Output the [X, Y] coordinate of the center of the cell containing the given text.  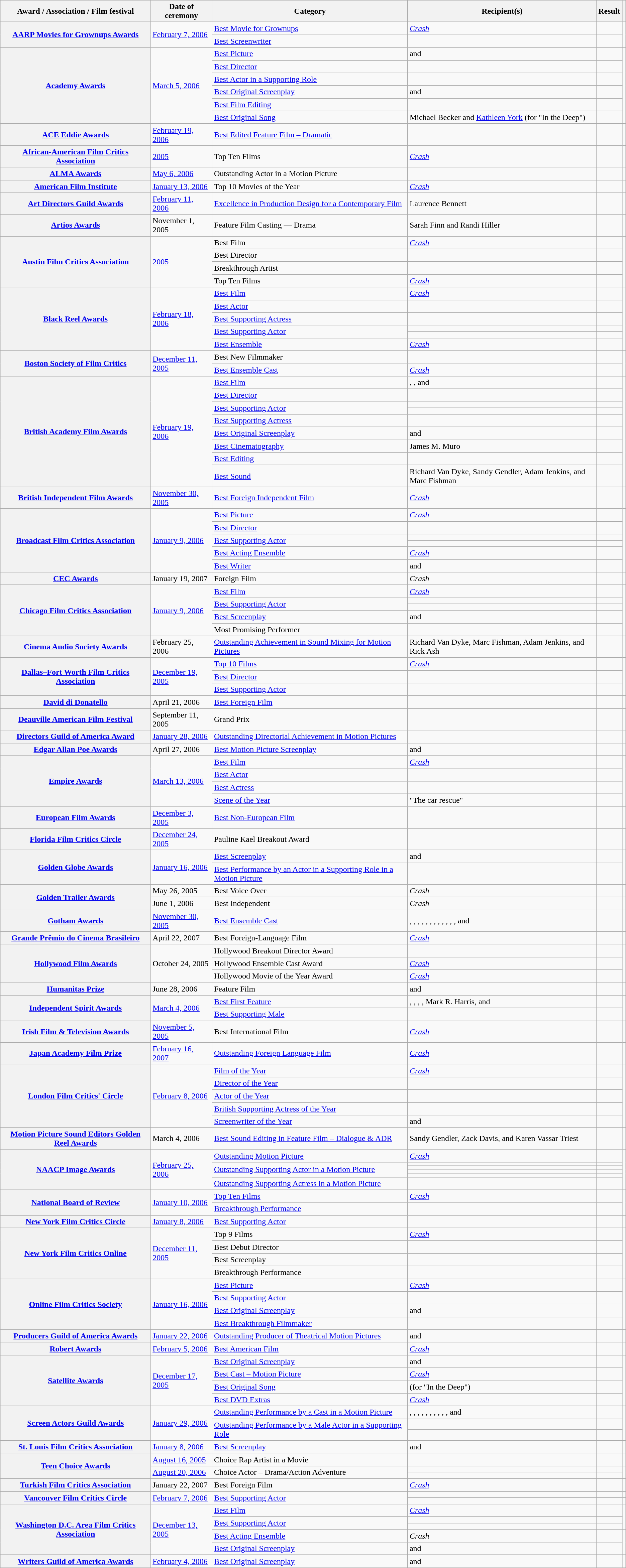
American Film Institute [76, 186]
New York Film Critics Online [76, 1253]
December 24, 2005 [182, 839]
Top 9 Films [310, 1234]
Best Breakthrough Filmmaker [310, 1323]
Black Reel Awards [76, 319]
Best Supporting Male [310, 1014]
Choice Actor – Drama/Action Adventure [310, 1472]
August 20, 2006 [182, 1472]
February 18, 2006 [182, 319]
April 22, 2007 [182, 938]
Turkish Film Critics Association [76, 1485]
June 1, 2006 [182, 904]
Best Film Editing [310, 105]
Hollywood Movie of the Year Award [310, 976]
Writers Guild of America Awards [76, 1561]
Directors Guild of America Award [76, 737]
May 26, 2005 [182, 891]
Feature Film [310, 989]
Cinema Audio Society Awards [76, 647]
Best American Film [310, 1349]
Satellite Awards [76, 1381]
January 22, 2007 [182, 1485]
Excellence in Production Design for a Contemporary Film [310, 204]
Best Cast – Motion Picture [310, 1374]
Most Promising Performer [310, 629]
February 11, 2006 [182, 204]
CEC Awards [76, 578]
Richard Van Dyke, Sandy Gendler, Adam Jenkins, and Marc Fishman [502, 476]
February 5, 2006 [182, 1349]
Grand Prix [310, 719]
Screen Actors Guild Awards [76, 1423]
March 5, 2006 [182, 86]
Best Performance by an Actor in a Supporting Role in a Motion Picture [310, 874]
Best International Film [310, 1031]
Best Movie for Grownups [310, 28]
Result [609, 11]
Actor of the Year [310, 1096]
Breakthrough Artist [310, 268]
Empire Awards [76, 781]
African-American Film Critics Association [76, 156]
Best Motion Picture Screenplay [310, 749]
Dallas–Fort Worth Film Critics Association [76, 677]
April 27, 2006 [182, 749]
Best Voice Over [310, 891]
Outstanding Supporting Actress in a Motion Picture [310, 1183]
Best First Feature [310, 1002]
Laurence Bennett [502, 204]
December 17, 2005 [182, 1381]
British Academy Film Awards [76, 431]
Best Actress [310, 787]
Sandy Gendler, Zack Davis, and Karen Vassar Triest [502, 1139]
, , , , , , , , , , and [502, 1412]
Grande Prêmio do Cinema Brasileiro [76, 938]
Best Actor in a Supporting Role [310, 79]
New York Film Critics Circle [76, 1221]
Best Sound [310, 476]
Best Edited Feature Film – Dramatic [310, 134]
Best Debut Director [310, 1247]
April 21, 2006 [182, 702]
Motion Picture Sound Editors Golden Reel Awards [76, 1139]
January 22, 2006 [182, 1336]
Outstanding Achievement in Sound Mixing for Motion Pictures [310, 647]
, , , , , , , , , , , , and [502, 921]
Best Sound Editing in Feature Film – Dialogue & ADR [310, 1139]
Best Non-European Film [310, 817]
Outstanding Performance by a Cast in a Motion Picture [310, 1412]
Florida Film Critics Circle [76, 839]
Edgar Allan Poe Awards [76, 749]
December 19, 2005 [182, 677]
Vancouver Film Critics Circle [76, 1497]
Best Cinematography [310, 446]
Art Directors Guild Awards [76, 204]
Recipient(s) [502, 11]
James M. Muro [502, 446]
Irish Film & Television Awards [76, 1031]
ALMA Awards [76, 173]
Best Screenwriter [310, 41]
Best Foreign-Language Film [310, 938]
Chicago Film Critics Association [76, 610]
Date of ceremony [182, 11]
Sarah Finn and Randi Hiller [502, 225]
British Supporting Actress of the Year [310, 1108]
January 10, 2006 [182, 1202]
Scene of the Year [310, 800]
Best New Filmmaker [310, 357]
Outstanding Actor in a Motion Picture [310, 173]
Teen Choice Awards [76, 1466]
Best DVD Extras [310, 1400]
Deauville American Film Festival [76, 719]
Outstanding Foreign Language Film [310, 1053]
National Board of Review [76, 1202]
November 5, 2005 [182, 1031]
Best Writer [310, 566]
February 4, 2006 [182, 1561]
February 16, 2007 [182, 1053]
Michael Becker and Kathleen York (for "In the Deep") [502, 117]
May 6, 2006 [182, 173]
Online Film Critics Society [76, 1304]
Washington D.C. Area Film Critics Association [76, 1530]
January 28, 2006 [182, 737]
Gotham Awards [76, 921]
Top 10 Films [310, 664]
December 13, 2005 [182, 1530]
Best Independent [310, 904]
Outstanding Motion Picture [310, 1156]
British Independent Film Awards [76, 498]
Outstanding Supporting Actor in a Motion Picture [310, 1170]
Japan Academy Film Prize [76, 1053]
Humanitas Prize [76, 989]
Foreign Film [310, 578]
London Film Critics' Circle [76, 1096]
March 13, 2006 [182, 781]
November 1, 2005 [182, 225]
Best Editing [310, 459]
Richard Van Dyke, Marc Fishman, Adam Jenkins, and Rick Ash [502, 647]
AARP Movies for Grownups Awards [76, 35]
December 3, 2005 [182, 817]
Boston Society of Film Critics [76, 363]
Award / Association / Film festival [76, 11]
St. Louis Film Critics Association [76, 1447]
Best Ensemble [310, 344]
January 29, 2006 [182, 1423]
Academy Awards [76, 86]
February 8, 2006 [182, 1096]
(for "In the Deep") [502, 1387]
European Film Awards [76, 817]
Golden Trailer Awards [76, 897]
, , and [502, 382]
June 28, 2006 [182, 989]
Broadcast Film Critics Association [76, 540]
Outstanding Directorial Achievement in Motion Pictures [310, 737]
Best Foreign Independent Film [310, 498]
Robert Awards [76, 1349]
January 19, 2007 [182, 578]
Director of the Year [310, 1083]
Producers Guild of America Awards [76, 1336]
Outstanding Producer of Theatrical Motion Pictures [310, 1336]
"The car rescue" [502, 800]
ACE Eddie Awards [76, 134]
NAACP Image Awards [76, 1170]
David di Donatello [76, 702]
Pauline Kael Breakout Award [310, 839]
Category [310, 11]
Feature Film Casting — Drama [310, 225]
Film of the Year [310, 1070]
Austin Film Critics Association [76, 262]
, , , , Mark R. Harris, and [502, 1002]
Independent Spirit Awards [76, 1008]
August 16, 2005 [182, 1459]
Golden Globe Awards [76, 867]
Top 10 Movies of the Year [310, 186]
January 13, 2006 [182, 186]
Outstanding Performance by a Male Actor in a Supporting Role [310, 1430]
September 11, 2005 [182, 719]
Hollywood Breakout Director Award [310, 951]
Choice Rap Artist in a Movie [310, 1459]
Screenwriter of the Year [310, 1122]
Hollywood Film Awards [76, 963]
Artios Awards [76, 225]
October 24, 2005 [182, 963]
Hollywood Ensemble Cast Award [310, 963]
